Output the (X, Y) coordinate of the center of the cell containing the given text.  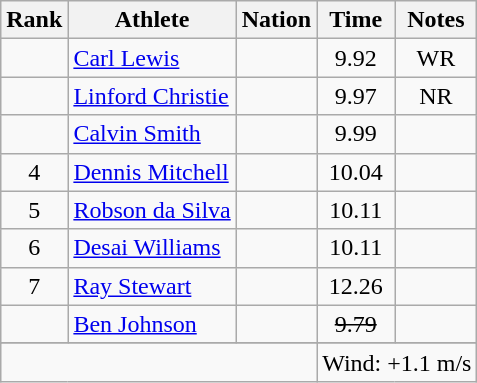
Notes (436, 20)
Ray Stewart (152, 286)
Nation (276, 20)
Rank (34, 20)
Time (356, 20)
9.79 (356, 324)
NR (436, 96)
9.99 (356, 134)
Athlete (152, 20)
4 (34, 172)
Dennis Mitchell (152, 172)
WR (436, 58)
9.97 (356, 96)
Wind: +1.1 m/s (397, 362)
7 (34, 286)
5 (34, 210)
Linford Christie (152, 96)
12.26 (356, 286)
9.92 (356, 58)
Ben Johnson (152, 324)
6 (34, 248)
Robson da Silva (152, 210)
Carl Lewis (152, 58)
10.04 (356, 172)
Calvin Smith (152, 134)
Desai Williams (152, 248)
